Output the [X, Y] coordinate of the center of the cell containing the given text.  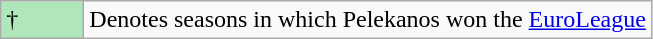
Denotes seasons in which Pelekanos won the EuroLeague [368, 20]
† [42, 20]
